Identify which cell holds the provided text, then report its [X, Y] central coordinate. 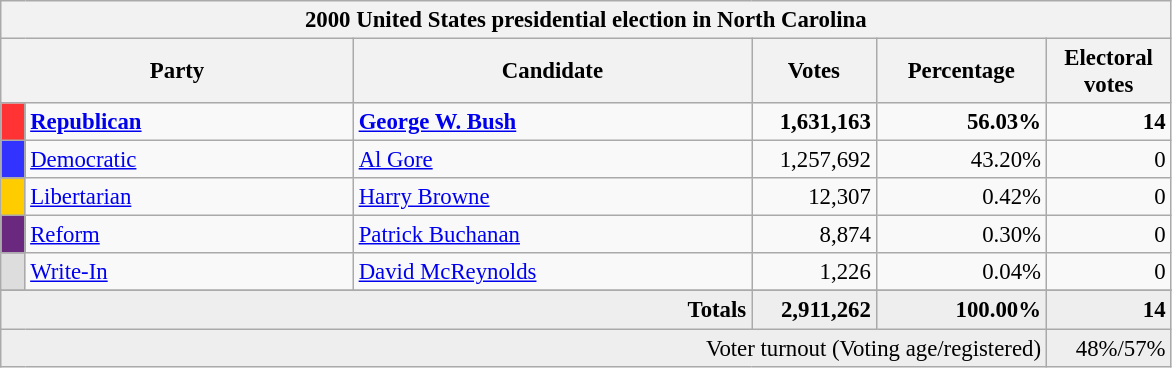
12,307 [814, 197]
Reform [189, 235]
1,631,163 [814, 122]
Libertarian [189, 197]
2000 United States presidential election in North Carolina [586, 20]
8,874 [814, 235]
David McReynolds [552, 273]
1,226 [814, 273]
Candidate [552, 72]
Republican [189, 122]
Al Gore [552, 160]
48%/57% [1108, 348]
Patrick Buchanan [552, 235]
100.00% [961, 310]
2,911,262 [814, 310]
1,257,692 [814, 160]
0.42% [961, 197]
Votes [814, 72]
Voter turnout (Voting age/registered) [524, 348]
0.30% [961, 235]
Harry Browne [552, 197]
George W. Bush [552, 122]
56.03% [961, 122]
Percentage [961, 72]
43.20% [961, 160]
Party [178, 72]
Democratic [189, 160]
Write-In [189, 273]
Electoral votes [1108, 72]
0.04% [961, 273]
Totals [376, 310]
